Scan for the cell matching the given text and deliver its [X, Y] coordinate at center. 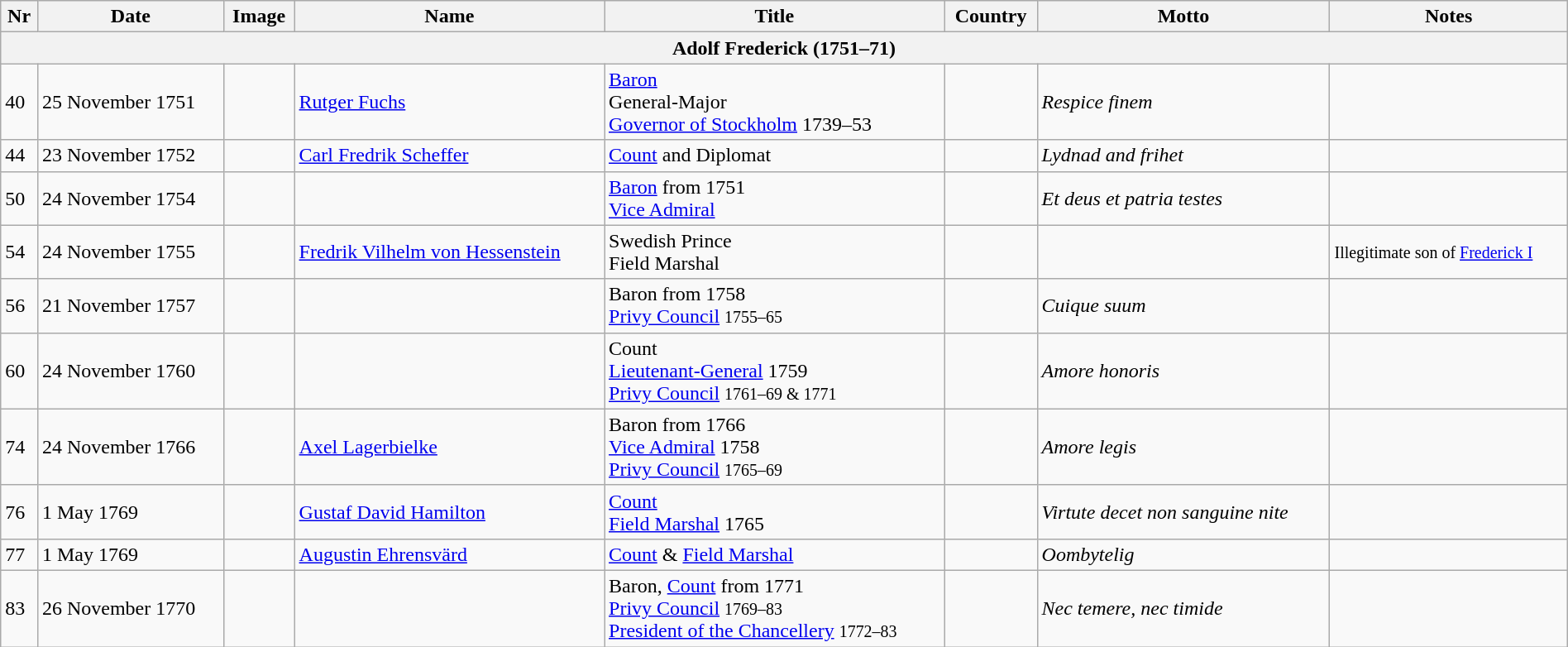
24 November 1760 [131, 371]
BaronGeneral-MajorGovernor of Stockholm 1739–53 [775, 102]
Baron from 1751Vice Admiral [775, 199]
Title [775, 17]
Count & Field Marshal [775, 554]
Swedish PrinceField Marshal [775, 252]
Image [259, 17]
26 November 1770 [131, 608]
23 November 1752 [131, 156]
Name [449, 17]
CountLieutenant-General 1759Privy Council 1761–69 & 1771 [775, 371]
74 [20, 447]
54 [20, 252]
Adolf Frederick (1751–71) [784, 48]
50 [20, 199]
CountField Marshal 1765 [775, 511]
Fredrik Vilhelm von Hessenstein [449, 252]
56 [20, 306]
Amore legis [1183, 447]
24 November 1755 [131, 252]
Axel Lagerbielke [449, 447]
Respice finem [1183, 102]
Notes [1449, 17]
25 November 1751 [131, 102]
Rutger Fuchs [449, 102]
60 [20, 371]
Illegitimate son of Frederick I [1449, 252]
83 [20, 608]
Baron from 1766Vice Admiral 1758Privy Council 1765–69 [775, 447]
Et deus et patria testes [1183, 199]
Baron from 1758Privy Council 1755–65 [775, 306]
40 [20, 102]
77 [20, 554]
Amore honoris [1183, 371]
Lydnad and frihet [1183, 156]
Country [991, 17]
Augustin Ehrensvärd [449, 554]
21 November 1757 [131, 306]
Baron, Count from 1771Privy Council 1769–83President of the Chancellery 1772–83 [775, 608]
Date [131, 17]
Nec temere, nec timide [1183, 608]
Virtute decet non sanguine nite [1183, 511]
Nr [20, 17]
76 [20, 511]
24 November 1754 [131, 199]
44 [20, 156]
Cuique suum [1183, 306]
Oombytelig [1183, 554]
Gustaf David Hamilton [449, 511]
Count and Diplomat [775, 156]
Carl Fredrik Scheffer [449, 156]
Motto [1183, 17]
24 November 1766 [131, 447]
